Pinpoint the cell where the given text exists, returning its [X, Y] midpoint coordinate. 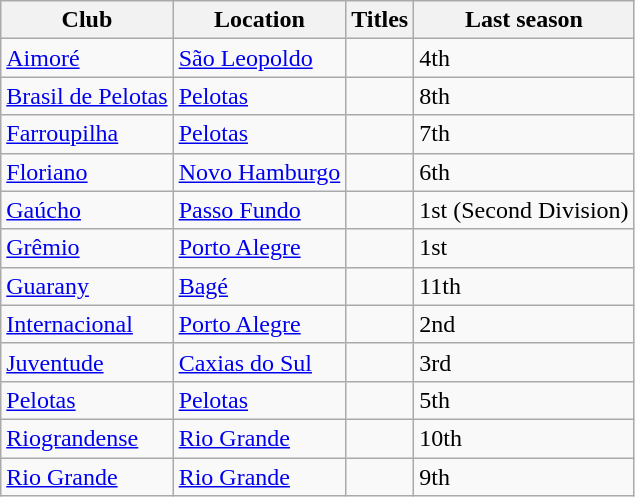
10th [524, 438]
Gaúcho [87, 210]
7th [524, 134]
São Leopoldo [260, 58]
Floriano [87, 172]
Juventude [87, 362]
Passo Fundo [260, 210]
Novo Hamburgo [260, 172]
Farroupilha [87, 134]
Caxias do Sul [260, 362]
Titles [380, 20]
4th [524, 58]
Aimoré [87, 58]
Riograndense [87, 438]
8th [524, 96]
9th [524, 477]
Location [260, 20]
11th [524, 286]
5th [524, 400]
Guarany [87, 286]
3rd [524, 362]
2nd [524, 324]
6th [524, 172]
Grêmio [87, 248]
Club [87, 20]
Bagé [260, 286]
1st (Second Division) [524, 210]
Internacional [87, 324]
Last season [524, 20]
Brasil de Pelotas [87, 96]
1st [524, 248]
